Search for the cell housing the specified text and yield its [x, y] center coordinate. 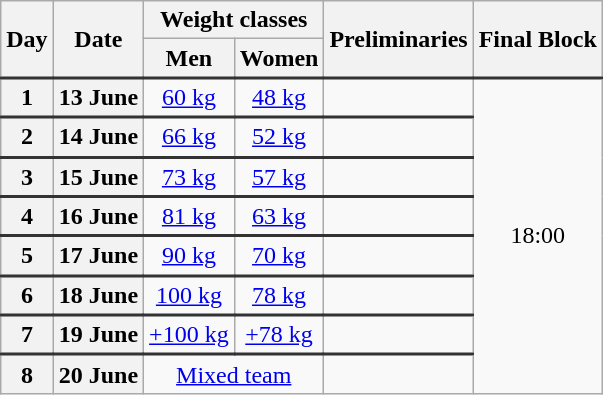
2 [27, 137]
60 kg [190, 98]
3 [27, 177]
19 June [98, 335]
48 kg [279, 98]
Men [190, 58]
73 kg [190, 177]
13 June [98, 98]
1 [27, 98]
Weight classes [234, 20]
18 June [98, 295]
52 kg [279, 137]
20 June [98, 374]
Preliminaries [398, 40]
7 [27, 335]
4 [27, 216]
Women [279, 58]
70 kg [279, 256]
66 kg [190, 137]
Mixed team [234, 374]
15 June [98, 177]
Date [98, 40]
17 June [98, 256]
Final Block [538, 40]
100 kg [190, 295]
90 kg [190, 256]
6 [27, 295]
78 kg [279, 295]
57 kg [279, 177]
81 kg [190, 216]
14 June [98, 137]
63 kg [279, 216]
+78 kg [279, 335]
18:00 [538, 236]
+100 kg [190, 335]
Day [27, 40]
16 June [98, 216]
5 [27, 256]
8 [27, 374]
